Extract the (x, y) coordinate from the center of the cell holding the provided text.  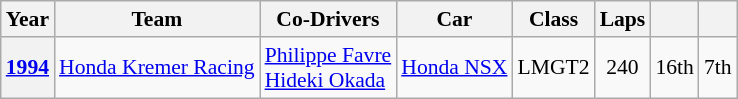
LMGT2 (554, 68)
Car (454, 19)
Team (157, 19)
Philippe Favre Hideki Okada (328, 68)
7th (718, 68)
Co-Drivers (328, 19)
1994 (28, 68)
Class (554, 19)
Laps (623, 19)
240 (623, 68)
16th (674, 68)
Honda Kremer Racing (157, 68)
Honda NSX (454, 68)
Year (28, 19)
